Extract the [X, Y] coordinate from the center of the cell holding the provided text.  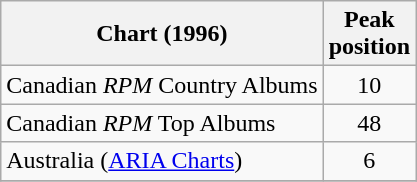
Australia (ARIA Charts) [162, 161]
48 [369, 123]
Chart (1996) [162, 34]
6 [369, 161]
Canadian RPM Country Albums [162, 85]
10 [369, 85]
Canadian RPM Top Albums [162, 123]
Peakposition [369, 34]
